Provide the (x, y) coordinate of the cell's center where the given text is located.  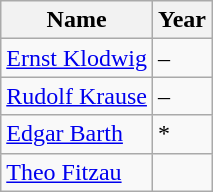
* (182, 134)
Theo Fitzau (77, 172)
Edgar Barth (77, 134)
Year (182, 20)
Name (77, 20)
Rudolf Krause (77, 96)
Ernst Klodwig (77, 58)
